Return [X, Y] of the center of cell containing provided text 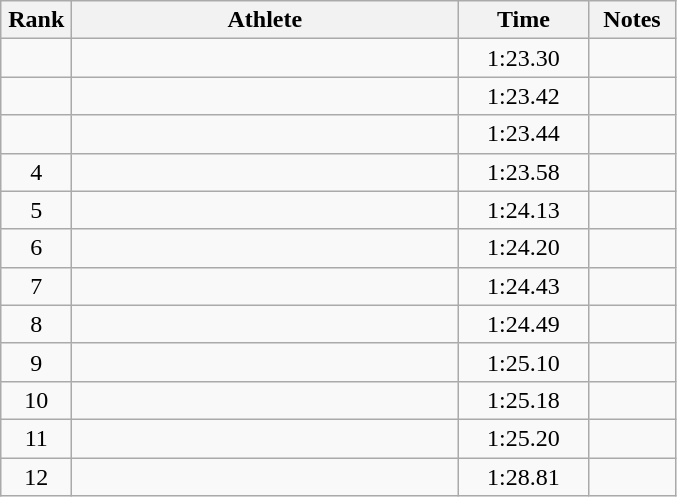
Rank [36, 20]
1:23.58 [524, 172]
1:23.42 [524, 96]
5 [36, 210]
1:23.30 [524, 58]
1:28.81 [524, 477]
11 [36, 438]
Time [524, 20]
7 [36, 286]
1:24.49 [524, 324]
1:24.43 [524, 286]
Athlete [265, 20]
10 [36, 400]
8 [36, 324]
12 [36, 477]
1:25.20 [524, 438]
1:25.10 [524, 362]
1:24.13 [524, 210]
6 [36, 248]
Notes [632, 20]
1:24.20 [524, 248]
1:23.44 [524, 134]
9 [36, 362]
4 [36, 172]
1:25.18 [524, 400]
